Search for the cell housing the specified text and yield its [X, Y] center coordinate. 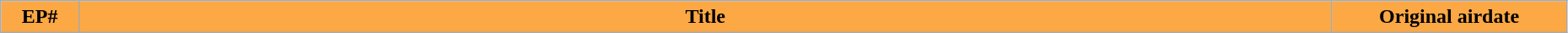
Original airdate [1449, 17]
Title [705, 17]
EP# [40, 17]
